Identify which cell holds the provided text, then report its [X, Y] central coordinate. 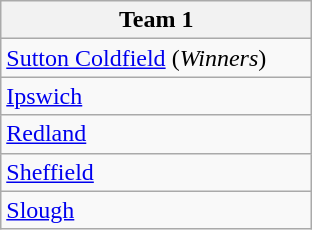
Sutton Coldfield (Winners) [156, 58]
Sheffield [156, 172]
Ipswich [156, 96]
Redland [156, 134]
Team 1 [156, 20]
Slough [156, 210]
